From the cell containing the given text, extract its center point as [X, Y] coordinate. 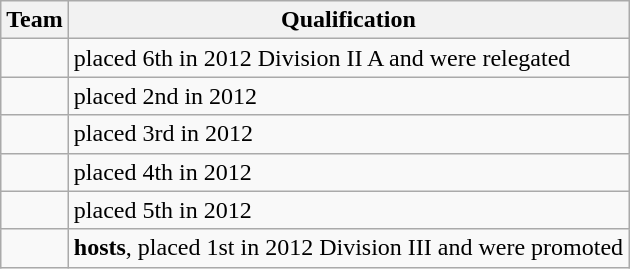
placed 3rd in 2012 [348, 134]
hosts, placed 1st in 2012 Division III and were promoted [348, 248]
Team [35, 20]
placed 2nd in 2012 [348, 96]
placed 5th in 2012 [348, 210]
placed 6th in 2012 Division II A and were relegated [348, 58]
Qualification [348, 20]
placed 4th in 2012 [348, 172]
